Return the (x, y) coordinate for the center point of the cell that contains the specified text.  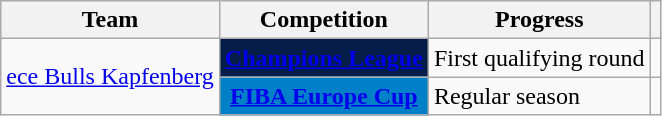
First qualifying round (539, 58)
Team (110, 20)
FIBA Europe Cup (324, 96)
Regular season (539, 96)
Progress (539, 20)
Competition (324, 20)
Champions League (324, 58)
ece Bulls Kapfenberg (110, 77)
